Identify which cell holds the provided text, then report its [X, Y] central coordinate. 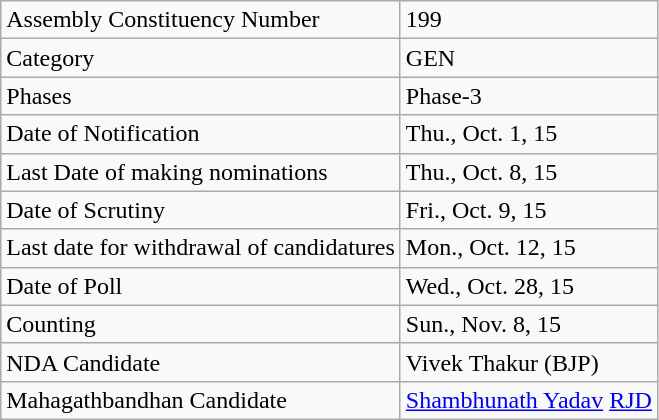
199 [528, 20]
Sun., Nov. 8, 15 [528, 324]
Fri., Oct. 9, 15 [528, 210]
NDA Candidate [201, 362]
Assembly Constituency Number [201, 20]
Phase-3 [528, 96]
Date of Notification [201, 134]
Date of Poll [201, 286]
Shambhunath Yadav RJD [528, 400]
Phases [201, 96]
Last date for withdrawal of candidatures [201, 248]
Thu., Oct. 8, 15 [528, 172]
Counting [201, 324]
Last Date of making nominations [201, 172]
Mon., Oct. 12, 15 [528, 248]
Wed., Oct. 28, 15 [528, 286]
Vivek Thakur (BJP) [528, 362]
Date of Scrutiny [201, 210]
Mahagathbandhan Candidate [201, 400]
GEN [528, 58]
Category [201, 58]
Thu., Oct. 1, 15 [528, 134]
